Detect which cell encompasses the target text, then output its [X, Y] center coordinate. 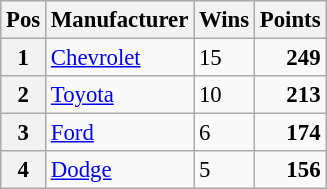
Points [290, 20]
Manufacturer [120, 20]
249 [290, 58]
213 [290, 95]
Wins [224, 20]
156 [290, 170]
Dodge [120, 170]
2 [24, 95]
1 [24, 58]
174 [290, 133]
6 [224, 133]
3 [24, 133]
4 [24, 170]
15 [224, 58]
Toyota [120, 95]
Chevrolet [120, 58]
Pos [24, 20]
Ford [120, 133]
10 [224, 95]
5 [224, 170]
